Search for the cell housing the specified text and yield its (x, y) center coordinate. 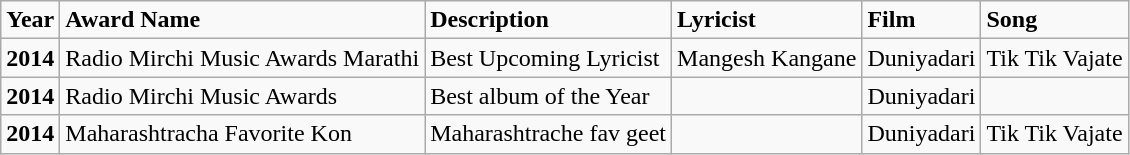
Radio Mirchi Music Awards (242, 96)
Award Name (242, 20)
Mangesh Kangane (767, 58)
Best album of the Year (548, 96)
Film (922, 20)
Maharashtracha Favorite Kon (242, 134)
Description (548, 20)
Song (1054, 20)
Year (30, 20)
Lyricist (767, 20)
Best Upcoming Lyricist (548, 58)
Maharashtrache fav geet (548, 134)
Radio Mirchi Music Awards Marathi (242, 58)
